Provide the [X, Y] coordinate of the cell's center where the given text is located.  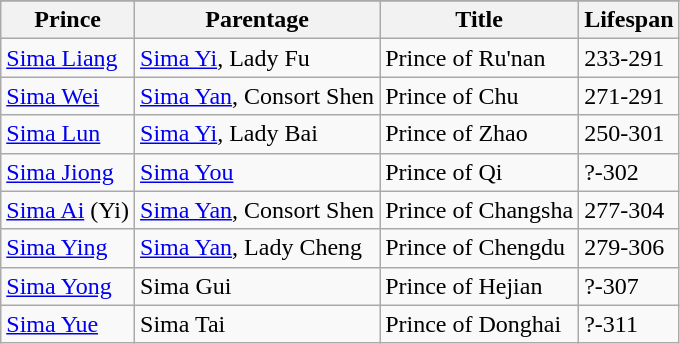
Prince of Ru'nan [480, 58]
Parentage [258, 20]
Prince of Hejian [480, 286]
Sima Tai [258, 324]
Sima You [258, 172]
Title [480, 20]
277-304 [629, 210]
Sima Ai (Yi) [68, 210]
Prince of Zhao [480, 134]
Sima Yan, Lady Cheng [258, 248]
Sima Liang [68, 58]
?-307 [629, 286]
Sima Ying [68, 248]
Sima Jiong [68, 172]
271-291 [629, 96]
Prince of Chengdu [480, 248]
Sima Yong [68, 286]
Sima Yi, Lady Fu [258, 58]
233-291 [629, 58]
279-306 [629, 248]
Prince of Qi [480, 172]
Prince of Chu [480, 96]
Prince of Changsha [480, 210]
Sima Yi, Lady Bai [258, 134]
Prince [68, 20]
?-302 [629, 172]
Sima Wei [68, 96]
Prince of Donghai [480, 324]
Sima Gui [258, 286]
Lifespan [629, 20]
Sima Lun [68, 134]
Sima Yue [68, 324]
?-311 [629, 324]
250-301 [629, 134]
